Provide the [x, y] coordinate of the cell's center where the given text is located.  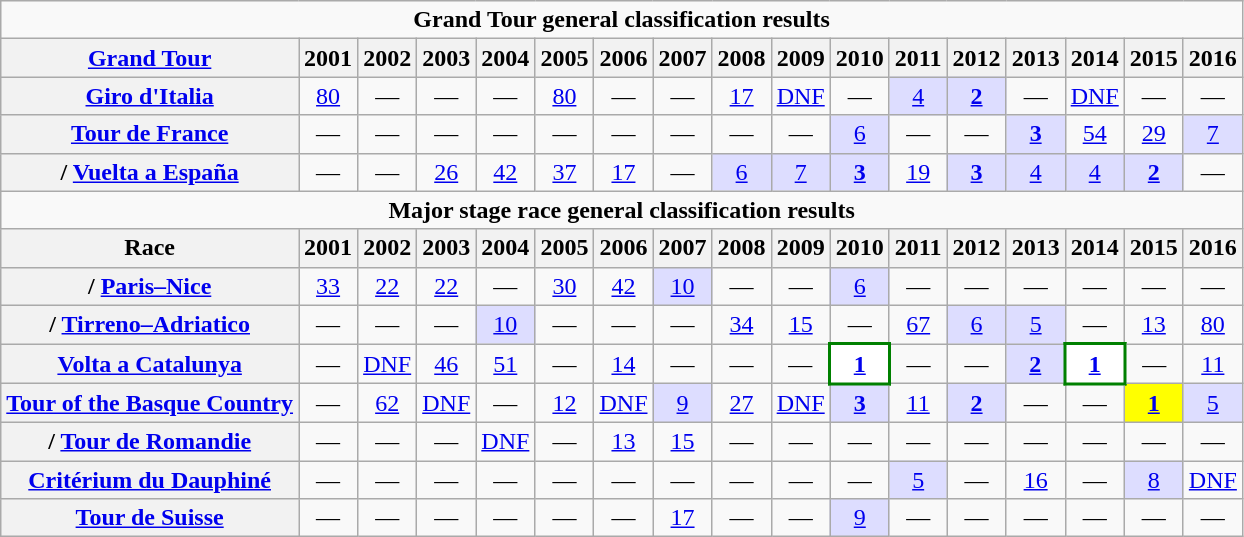
34 [742, 324]
Tour de Suisse [150, 518]
26 [446, 172]
54 [1094, 134]
14 [624, 364]
/ Vuelta a España [150, 172]
Grand Tour [150, 58]
62 [388, 404]
46 [446, 364]
Critérium du Dauphiné [150, 479]
67 [918, 324]
16 [1036, 479]
/ Tirreno–Adriatico [150, 324]
/ Tour de Romandie [150, 441]
Tour of the Basque Country [150, 404]
12 [564, 404]
Race [150, 248]
29 [1154, 134]
Grand Tour general classification results [622, 20]
Major stage race general classification results [622, 210]
27 [742, 404]
37 [564, 172]
Giro d'Italia [150, 96]
19 [918, 172]
30 [564, 286]
/ Paris–Nice [150, 286]
Volta a Catalunya [150, 364]
Tour de France [150, 134]
8 [1154, 479]
51 [506, 364]
33 [328, 286]
